For the text-containing cell, return its midpoint in [X, Y] coordinate format. 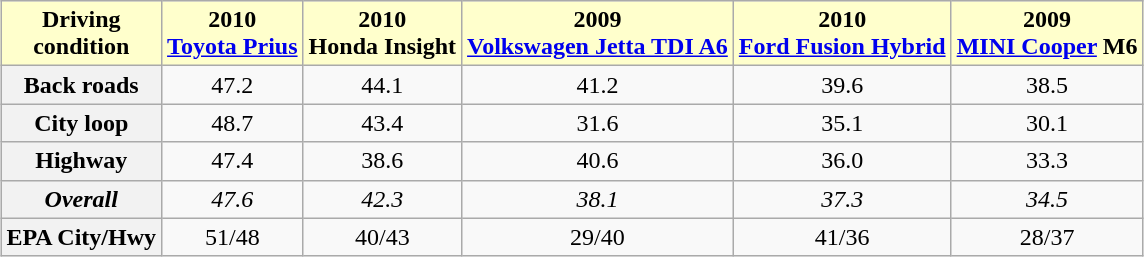
Highway [82, 161]
51/48 [233, 237]
28/37 [1047, 237]
47.2 [233, 85]
44.1 [382, 85]
2010 Ford Fusion Hybrid [842, 34]
31.6 [598, 123]
Back roads [82, 85]
38.1 [598, 199]
EPA City/Hwy [82, 237]
Driving condition [82, 34]
43.4 [382, 123]
47.6 [233, 199]
36.0 [842, 161]
33.3 [1047, 161]
City loop [82, 123]
39.6 [842, 85]
41.2 [598, 85]
41/36 [842, 237]
42.3 [382, 199]
2010 Toyota Prius [233, 34]
2009 Volkswagen Jetta TDI A6 [598, 34]
40.6 [598, 161]
38.6 [382, 161]
Overall [82, 199]
38.5 [1047, 85]
35.1 [842, 123]
40/43 [382, 237]
48.7 [233, 123]
2009 MINI Cooper M6 [1047, 34]
34.5 [1047, 199]
37.3 [842, 199]
29/40 [598, 237]
30.1 [1047, 123]
2010 Honda Insight [382, 34]
47.4 [233, 161]
